Return (x, y) of the center of cell containing provided text 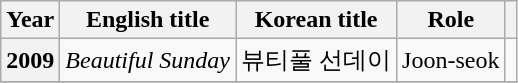
Year (30, 20)
Role (451, 20)
2009 (30, 60)
Beautiful Sunday (148, 60)
Korean title (316, 20)
뷰티풀 선데이 (316, 60)
Joon-seok (451, 60)
English title (148, 20)
